Output the [x, y] coordinate of the center of the cell containing the given text.  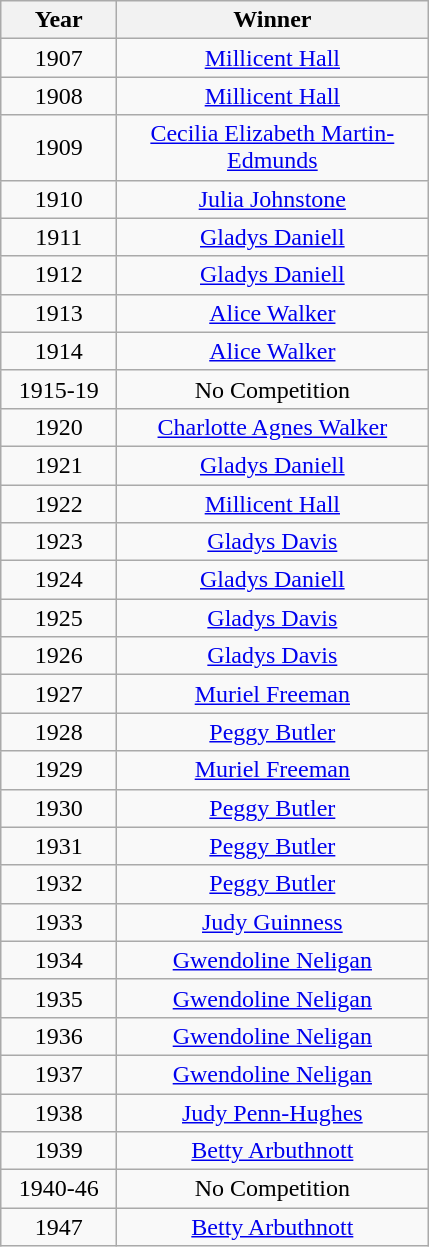
1908 [59, 96]
Charlotte Agnes Walker [272, 427]
Year [59, 20]
1937 [59, 1074]
1935 [59, 998]
1932 [59, 884]
1928 [59, 732]
1913 [59, 313]
1933 [59, 922]
1936 [59, 1036]
1921 [59, 465]
1924 [59, 580]
1910 [59, 199]
1914 [59, 351]
1926 [59, 656]
Cecilia Elizabeth Martin-Edmunds [272, 148]
1931 [59, 846]
1915-19 [59, 389]
1922 [59, 503]
1934 [59, 960]
1907 [59, 58]
1911 [59, 237]
1938 [59, 1113]
Judy Penn-Hughes [272, 1113]
1929 [59, 770]
Judy Guinness [272, 922]
1909 [59, 148]
1930 [59, 808]
1927 [59, 694]
1940-46 [59, 1189]
Julia Johnstone [272, 199]
1947 [59, 1227]
Winner [272, 20]
1925 [59, 618]
1939 [59, 1151]
1912 [59, 275]
1920 [59, 427]
1923 [59, 542]
